Identify which cell holds the provided text, then report its [x, y] central coordinate. 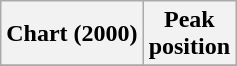
Chart (2000) [72, 34]
Peakposition [189, 34]
